Return the (X, Y) coordinate for the center point of the cell that contains the specified text.  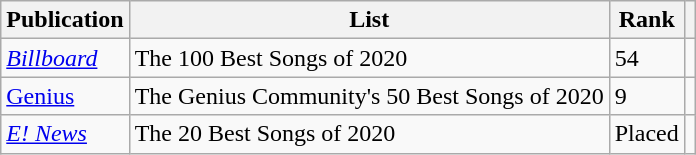
Publication (65, 20)
List (369, 20)
Rank (646, 20)
The 20 Best Songs of 2020 (369, 134)
The Genius Community's 50 Best Songs of 2020 (369, 96)
The 100 Best Songs of 2020 (369, 58)
54 (646, 58)
Billboard (65, 58)
Placed (646, 134)
9 (646, 96)
Genius (65, 96)
E! News (65, 134)
